Detect which cell encompasses the target text, then output its [X, Y] center coordinate. 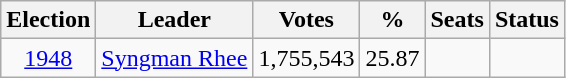
25.87 [392, 58]
Syngman Rhee [174, 58]
Leader [174, 20]
Election [48, 20]
Seats [457, 20]
% [392, 20]
1,755,543 [306, 58]
Votes [306, 20]
1948 [48, 58]
Status [526, 20]
